Find where the given text appears and provide that cell's center as [X, Y] coordinate. 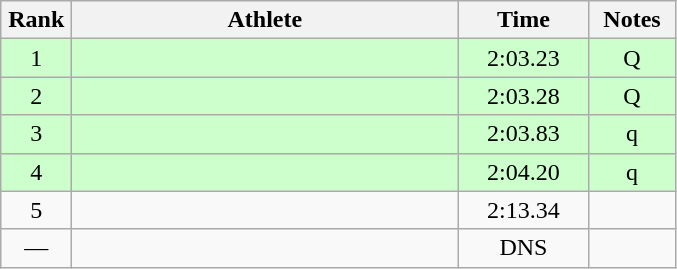
Time [524, 20]
Athlete [265, 20]
— [36, 248]
2:03.83 [524, 134]
2 [36, 96]
2:03.23 [524, 58]
2:13.34 [524, 210]
2:04.20 [524, 172]
5 [36, 210]
3 [36, 134]
Notes [632, 20]
DNS [524, 248]
1 [36, 58]
Rank [36, 20]
4 [36, 172]
2:03.28 [524, 96]
